Determine the [X, Y] coordinate at the center of the cell enclosing the given text.  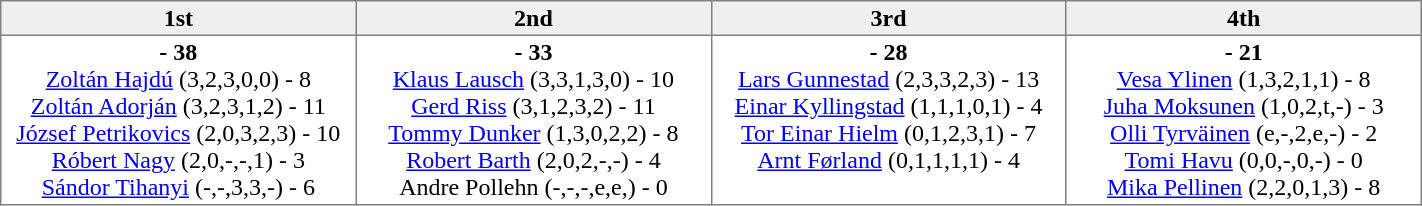
4th [1244, 18]
- 28Lars Gunnestad (2,3,3,2,3) - 13Einar Kyllingstad (1,1,1,0,1) - 4Tor Einar Hielm (0,1,2,3,1) - 7Arnt Førland (0,1,1,1,1) - 4 [888, 120]
- 33Klaus Lausch (3,3,1,3,0) - 10Gerd Riss (3,1,2,3,2) - 11Tommy Dunker (1,3,0,2,2) - 8Robert Barth (2,0,2,-,-) - 4Andre Pollehn (-,-,-,e,e,) - 0 [534, 120]
- 21Vesa Ylinen (1,3,2,1,1) - 8Juha Moksunen (1,0,2,t,-) - 3Olli Tyrväinen (e,-,2,e,-) - 2Tomi Havu (0,0,-,0,-) - 0Mika Pellinen (2,2,0,1,3) - 8 [1244, 120]
1st [178, 18]
2nd [534, 18]
3rd [888, 18]
